Search for the cell housing the specified text and yield its (x, y) center coordinate. 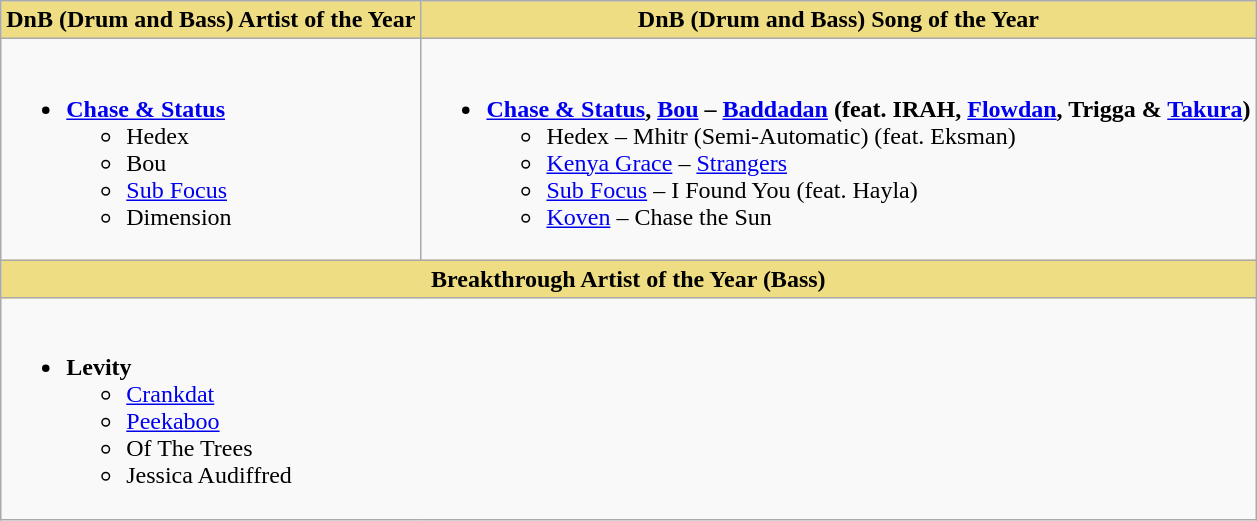
DnB (Drum and Bass) Artist of the Year (211, 20)
Chase & StatusHedexBouSub FocusDimension (211, 150)
DnB (Drum and Bass) Song of the Year (838, 20)
LevityCrankdatPeekabooOf The TreesJessica Audiffred (628, 408)
Breakthrough Artist of the Year (Bass) (628, 279)
